Search for the cell housing the specified text and yield its (x, y) center coordinate. 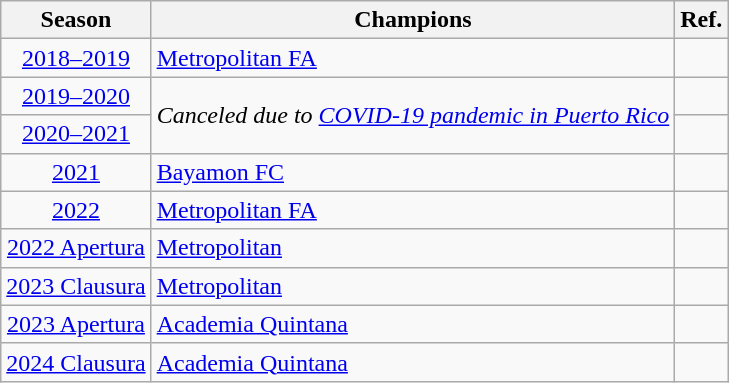
Season (76, 20)
Bayamon FC (413, 172)
2022 Apertura (76, 248)
Canceled due to COVID-19 pandemic in Puerto Rico (413, 115)
Champions (413, 20)
2018–2019 (76, 58)
2021 (76, 172)
2023 Apertura (76, 324)
2023 Clausura (76, 286)
Ref. (702, 20)
2020–2021 (76, 134)
2024 Clausura (76, 362)
2022 (76, 210)
2019–2020 (76, 96)
